Return the (x, y) coordinate for the center point of the cell that contains the specified text.  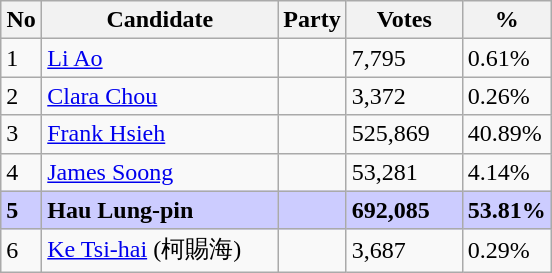
692,085 (404, 210)
0.26% (506, 96)
Votes (404, 20)
Clara Chou (160, 96)
Candidate (160, 20)
Hau Lung-pin (160, 210)
4 (22, 172)
James Soong (160, 172)
525,869 (404, 134)
2 (22, 96)
1 (22, 58)
7,795 (404, 58)
6 (22, 250)
Ke Tsi-hai (柯賜海) (160, 250)
40.89% (506, 134)
No (22, 20)
0.29% (506, 250)
5 (22, 210)
% (506, 20)
3 (22, 134)
3,372 (404, 96)
Party (312, 20)
53,281 (404, 172)
0.61% (506, 58)
4.14% (506, 172)
Frank Hsieh (160, 134)
3,687 (404, 250)
53.81% (506, 210)
Li Ao (160, 58)
